Find where the given text appears and provide that cell's center as [x, y] coordinate. 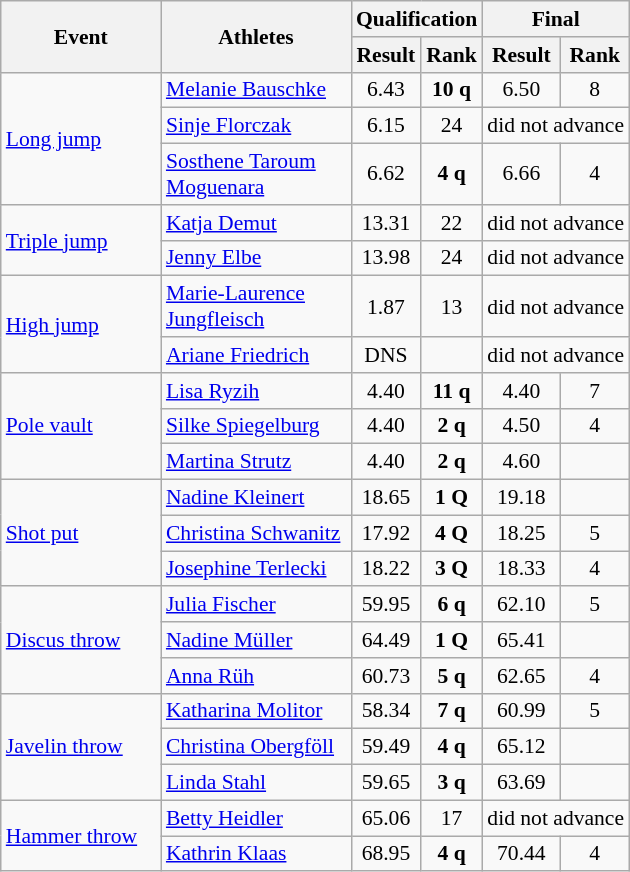
59.49 [386, 747]
13.98 [386, 258]
10 q [452, 90]
Sinje Florczak [256, 126]
Javelin throw [81, 746]
Triple jump [81, 240]
3 q [452, 783]
Ariane Friedrich [256, 355]
Long jump [81, 138]
65.41 [521, 640]
7 q [452, 711]
Discus throw [81, 640]
Josephine Terlecki [256, 569]
Sosthene Taroum Moguenara [256, 174]
Katja Demut [256, 223]
62.65 [521, 676]
1.87 [386, 306]
63.69 [521, 783]
6.62 [386, 174]
6 q [452, 605]
Event [81, 36]
4.50 [521, 426]
70.44 [521, 854]
Christina Obergföll [256, 747]
3 Q [452, 569]
65.12 [521, 747]
Christina Schwanitz [256, 533]
Linda Stahl [256, 783]
62.10 [521, 605]
60.73 [386, 676]
18.33 [521, 569]
65.06 [386, 818]
8 [594, 90]
High jump [81, 324]
18.22 [386, 569]
Julia Fischer [256, 605]
Hammer throw [81, 836]
Final [556, 19]
4.60 [521, 462]
13.31 [386, 223]
Melanie Bauschke [256, 90]
Marie-Laurence Jungfleisch [256, 306]
Nadine Kleinert [256, 498]
6.15 [386, 126]
Betty Heidler [256, 818]
DNS [386, 355]
11 q [452, 391]
6.66 [521, 174]
64.49 [386, 640]
Lisa Ryzih [256, 391]
Martina Strutz [256, 462]
Athletes [256, 36]
19.18 [521, 498]
Katharina Molitor [256, 711]
Pole vault [81, 426]
18.65 [386, 498]
6.43 [386, 90]
58.34 [386, 711]
Qualification [416, 19]
59.95 [386, 605]
Anna Rüh [256, 676]
4 Q [452, 533]
7 [594, 391]
59.65 [386, 783]
22 [452, 223]
60.99 [521, 711]
5 q [452, 676]
Jenny Elbe [256, 258]
68.95 [386, 854]
6.50 [521, 90]
Shot put [81, 534]
Nadine Müller [256, 640]
18.25 [521, 533]
17 [452, 818]
Silke Spiegelburg [256, 426]
17.92 [386, 533]
13 [452, 306]
Kathrin Klaas [256, 854]
